From the cell containing the given text, extract its center point as [X, Y] coordinate. 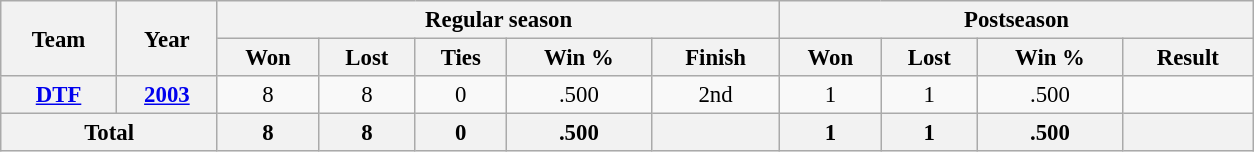
2nd [716, 95]
Finish [716, 58]
2003 [166, 95]
Ties [460, 58]
Regular season [498, 20]
Result [1188, 58]
DTF [59, 95]
Team [59, 38]
Postseason [1016, 20]
Year [166, 38]
Total [110, 133]
